For the text-containing cell, return its midpoint in [x, y] coordinate format. 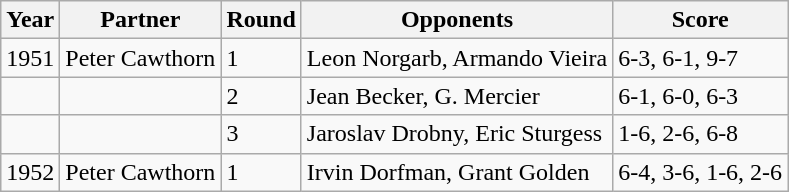
6-4, 3-6, 1-6, 2-6 [700, 172]
Leon Norgarb, Armando Vieira [456, 58]
Jean Becker, G. Mercier [456, 96]
Opponents [456, 20]
1952 [30, 172]
1-6, 2-6, 6-8 [700, 134]
3 [261, 134]
Round [261, 20]
1951 [30, 58]
6-1, 6-0, 6-3 [700, 96]
Year [30, 20]
2 [261, 96]
6-3, 6-1, 9-7 [700, 58]
Irvin Dorfman, Grant Golden [456, 172]
Jaroslav Drobny, Eric Sturgess [456, 134]
Score [700, 20]
Partner [140, 20]
